Scan for the cell matching the given text and deliver its [X, Y] coordinate at center. 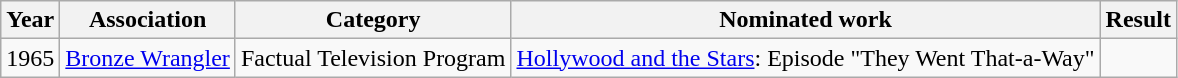
Year [30, 20]
Factual Television Program [373, 58]
Association [148, 20]
Hollywood and the Stars: Episode "They Went That-a-Way" [806, 58]
Nominated work [806, 20]
Bronze Wrangler [148, 58]
Result [1138, 20]
Category [373, 20]
1965 [30, 58]
